Identify which cell holds the provided text, then report its [X, Y] central coordinate. 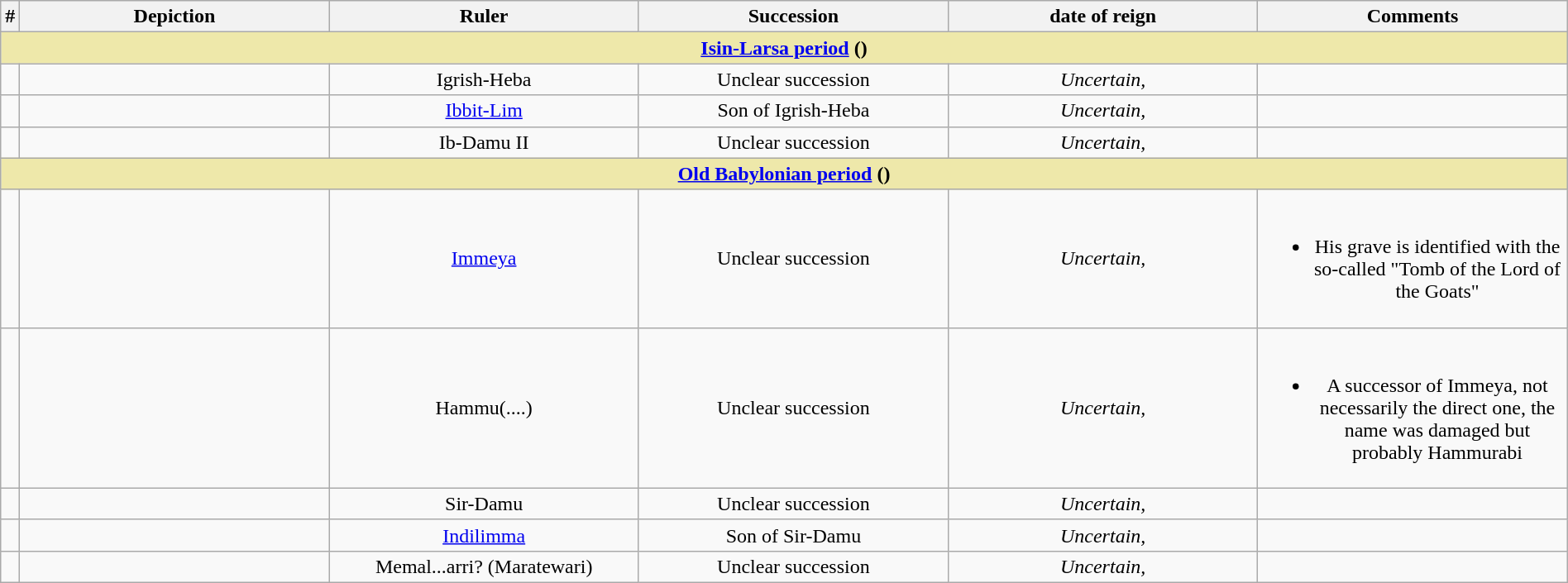
Ib-Damu II [484, 142]
Indilimma [484, 535]
Succession [793, 17]
date of reign [1103, 17]
Isin-Larsa period () [784, 48]
Immeya [484, 258]
Hammu(....) [484, 408]
Comments [1413, 17]
Ibbit-Lim [484, 111]
Igrish-Heba [484, 79]
Depiction [174, 17]
A successor of Immeya, not necessarily the direct one, the name was damaged but probably Hammurabi [1413, 408]
# [10, 17]
Son of Sir-Damu [793, 535]
Ruler [484, 17]
Old Babylonian period () [784, 174]
Sir-Damu [484, 504]
Memal...arri? (Maratewari) [484, 566]
His grave is identified with the so-called "Tomb of the Lord of the Goats" [1413, 258]
Son of Igrish-Heba [793, 111]
